Pinpoint the cell where the given text exists, returning its (x, y) midpoint coordinate. 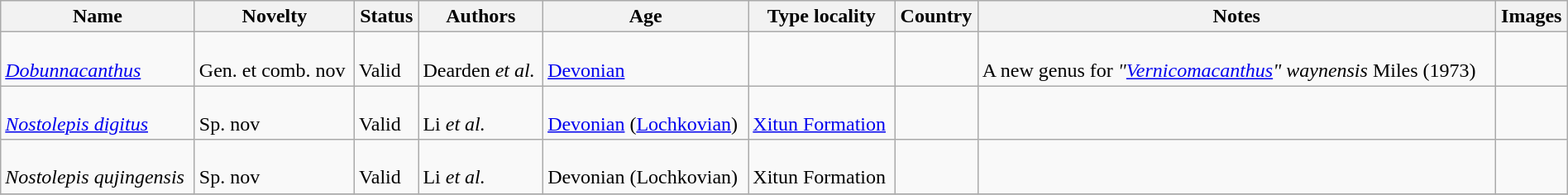
Gen. et comb. nov (275, 59)
A new genus for "Vernicomacanthus" waynensis Miles (1973) (1236, 59)
Devonian (646, 59)
Novelty (275, 17)
Type locality (822, 17)
Nostolepis qujingensis (98, 167)
Country (936, 17)
Dobunnacanthus (98, 59)
Age (646, 17)
Notes (1236, 17)
Status (387, 17)
Authors (481, 17)
Name (98, 17)
Images (1532, 17)
Nostolepis digitus (98, 112)
Dearden et al. (481, 59)
